Provide the [x, y] coordinate of the cell's center where the given text is located.  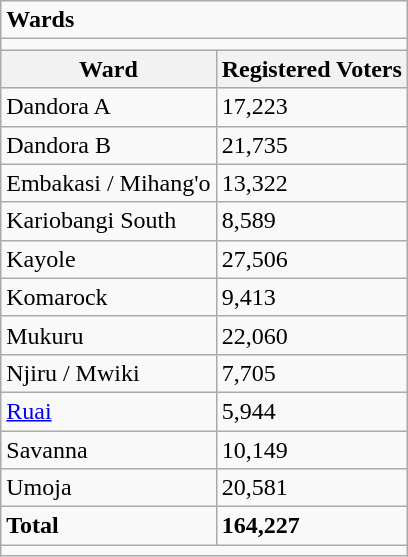
5,944 [312, 411]
Savanna [108, 449]
8,589 [312, 221]
Komarock [108, 297]
22,060 [312, 335]
Dandora A [108, 107]
27,506 [312, 259]
Total [108, 526]
Ruai [108, 411]
Kariobangi South [108, 221]
13,322 [312, 183]
21,735 [312, 145]
Embakasi / Mihang'o [108, 183]
7,705 [312, 373]
10,149 [312, 449]
Wards [204, 20]
17,223 [312, 107]
Njiru / Mwiki [108, 373]
Dandora B [108, 145]
20,581 [312, 488]
164,227 [312, 526]
Umoja [108, 488]
Kayole [108, 259]
9,413 [312, 297]
Registered Voters [312, 69]
Ward [108, 69]
Mukuru [108, 335]
